Return (X, Y) of the center of cell containing provided text 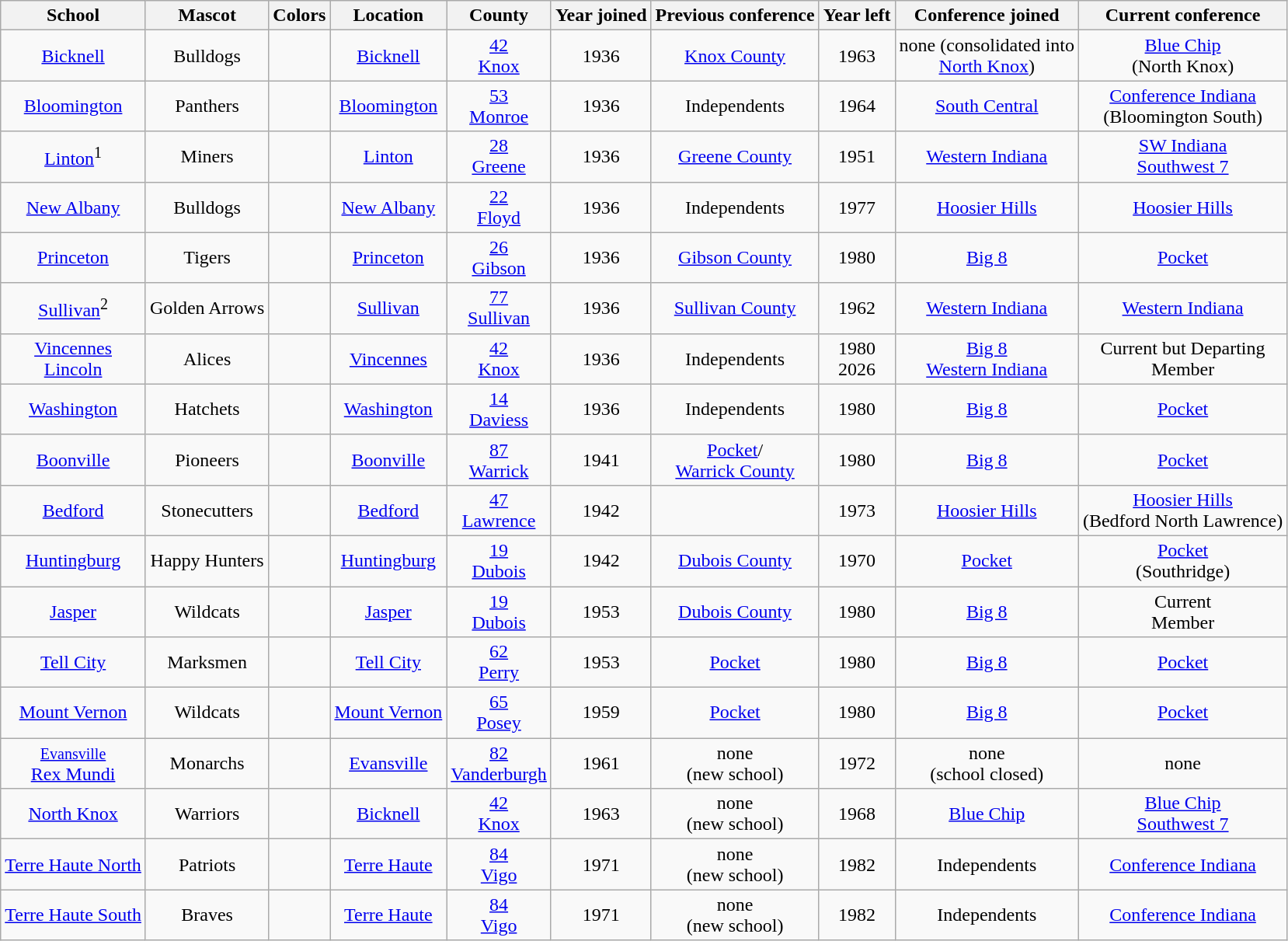
Monarchs (207, 763)
Sullivan2 (73, 308)
Tigers (207, 258)
Location (388, 16)
Mascot (207, 16)
Year joined (601, 16)
Colors (300, 16)
Hatchets (207, 409)
Blue ChipSouthwest 7 (1182, 814)
53Monroe (499, 106)
Warriors (207, 814)
Hoosier Hills (Bedford North Lawrence) (1182, 510)
none (1182, 763)
Vincennes (388, 359)
Blue Chip (North Knox) (1182, 56)
Braves (207, 915)
87Warrick (499, 460)
1951 (857, 157)
Evansville Rex Mundi (73, 763)
65Posey (499, 713)
Current but Departing Member (1182, 359)
77Sullivan (499, 308)
Pocket/Warrick County (735, 460)
Big 8 Western Indiana (987, 359)
1968 (857, 814)
Sullivan (388, 308)
School (73, 16)
Gibson County (735, 258)
Terre Haute North (73, 864)
Alices (207, 359)
South Central (987, 106)
Current Member (1182, 611)
Current conference (1182, 16)
Golden Arrows (207, 308)
none (consolidated intoNorth Knox) (987, 56)
82Vanderburgh (499, 763)
Marksmen (207, 662)
SW IndianaSouthwest 7 (1182, 157)
none (school closed) (987, 763)
North Knox (73, 814)
Happy Hunters (207, 561)
VincennesLincoln (73, 359)
Year left (857, 16)
1980 2026 (857, 359)
1970 (857, 561)
14Daviess (499, 409)
Patriots (207, 864)
Conference joined (987, 16)
Sullivan County (735, 308)
1977 (857, 207)
62Perry (499, 662)
Greene County (735, 157)
Linton1 (73, 157)
Panthers (207, 106)
1962 (857, 308)
Evansville (388, 763)
County (499, 16)
22Floyd (499, 207)
1972 (857, 763)
Pocket (Southridge) (1182, 561)
28Greene (499, 157)
1941 (601, 460)
Previous conference (735, 16)
Terre Haute South (73, 915)
Knox County (735, 56)
Linton (388, 157)
Stonecutters (207, 510)
Miners (207, 157)
Blue Chip (987, 814)
Conference Indiana (Bloomington South) (1182, 106)
Pioneers (207, 460)
1959 (601, 713)
1973 (857, 510)
26Gibson (499, 258)
47Lawrence (499, 510)
1964 (857, 106)
1961 (601, 763)
